From the cell containing the given text, extract its center point as [x, y] coordinate. 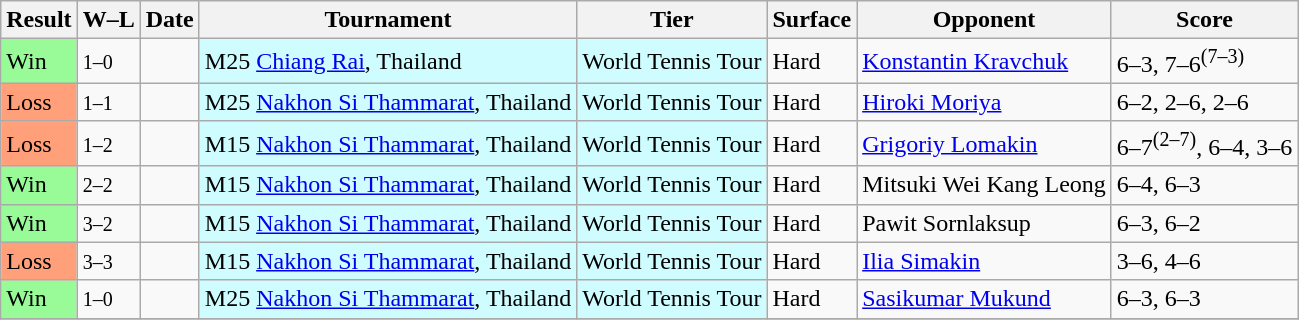
Sasikumar Mukund [984, 299]
3–3 [108, 261]
M25 Chiang Rai, Thailand [388, 62]
6–2, 2–6, 2–6 [1204, 102]
Pawit Sornlaksup [984, 223]
Opponent [984, 20]
Hiroki Moriya [984, 102]
6–3, 6–2 [1204, 223]
3–6, 4–6 [1204, 261]
Mitsuki Wei Kang Leong [984, 185]
Date [170, 20]
6–3, 7–6(7–3) [1204, 62]
Ilia Simakin [984, 261]
3–2 [108, 223]
6–7(2–7), 6–4, 3–6 [1204, 144]
1–2 [108, 144]
1–1 [108, 102]
W–L [108, 20]
Tournament [388, 20]
Grigoriy Lomakin [984, 144]
Surface [812, 20]
Score [1204, 20]
2–2 [108, 185]
Tier [672, 20]
6–4, 6–3 [1204, 185]
Result [39, 20]
Konstantin Kravchuk [984, 62]
6–3, 6–3 [1204, 299]
